Return the (X, Y) coordinate for the center point of the cell that contains the specified text.  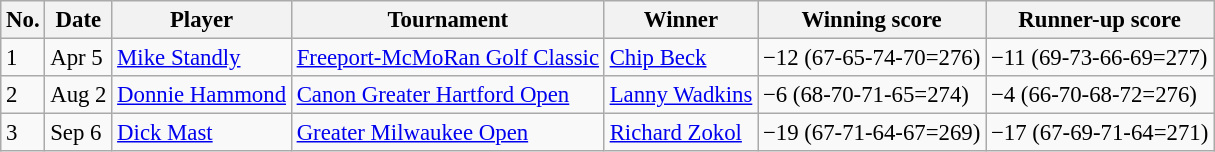
Player (202, 20)
Chip Beck (680, 58)
Dick Mast (202, 133)
2 (23, 95)
Winning score (872, 20)
Richard Zokol (680, 133)
−12 (67-65-74-70=276) (872, 58)
Donnie Hammond (202, 95)
−19 (67-71-64-67=269) (872, 133)
−11 (69-73-66-69=277) (1100, 58)
Apr 5 (78, 58)
Greater Milwaukee Open (448, 133)
Sep 6 (78, 133)
Runner-up score (1100, 20)
3 (23, 133)
Winner (680, 20)
Mike Standly (202, 58)
Canon Greater Hartford Open (448, 95)
Date (78, 20)
No. (23, 20)
−17 (67-69-71-64=271) (1100, 133)
1 (23, 58)
Freeport-McMoRan Golf Classic (448, 58)
Aug 2 (78, 95)
−4 (66-70-68-72=276) (1100, 95)
Tournament (448, 20)
Lanny Wadkins (680, 95)
−6 (68-70-71-65=274) (872, 95)
